Scan for the cell matching the given text and deliver its (x, y) coordinate at center. 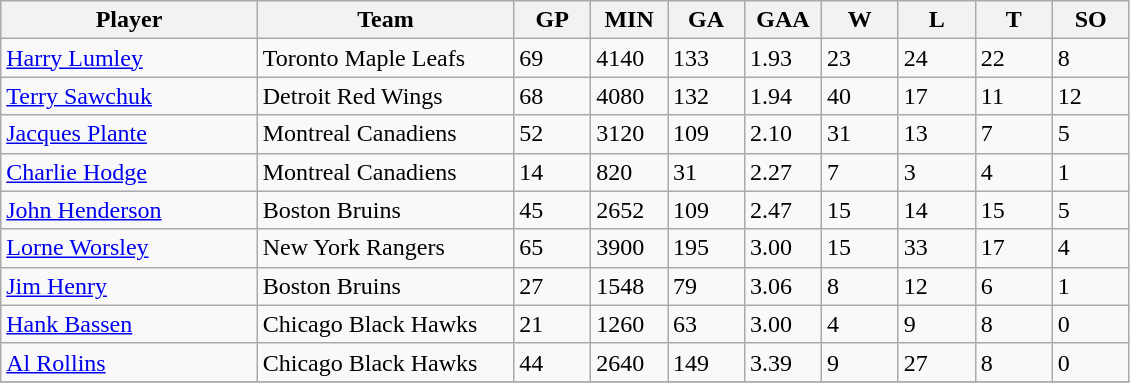
22 (1014, 58)
23 (860, 58)
11 (1014, 96)
40 (860, 96)
Lorne Worsley (129, 248)
2.47 (782, 210)
GA (706, 20)
33 (936, 248)
1.93 (782, 58)
3900 (630, 248)
2.10 (782, 134)
Terry Sawchuk (129, 96)
Jacques Plante (129, 134)
Team (385, 20)
1548 (630, 286)
MIN (630, 20)
1.94 (782, 96)
6 (1014, 286)
Harry Lumley (129, 58)
W (860, 20)
2640 (630, 362)
44 (552, 362)
Toronto Maple Leafs (385, 58)
52 (552, 134)
63 (706, 324)
4080 (630, 96)
GP (552, 20)
4140 (630, 58)
2.27 (782, 172)
3.06 (782, 286)
21 (552, 324)
2652 (630, 210)
Hank Bassen (129, 324)
24 (936, 58)
820 (630, 172)
Al Rollins (129, 362)
133 (706, 58)
T (1014, 20)
68 (552, 96)
69 (552, 58)
L (936, 20)
13 (936, 134)
3 (936, 172)
Detroit Red Wings (385, 96)
79 (706, 286)
GAA (782, 20)
Player (129, 20)
65 (552, 248)
3120 (630, 134)
New York Rangers (385, 248)
132 (706, 96)
Jim Henry (129, 286)
SO (1090, 20)
1260 (630, 324)
45 (552, 210)
Charlie Hodge (129, 172)
149 (706, 362)
John Henderson (129, 210)
3.39 (782, 362)
195 (706, 248)
